Return the [x, y] coordinate for the center point of the cell that contains the specified text.  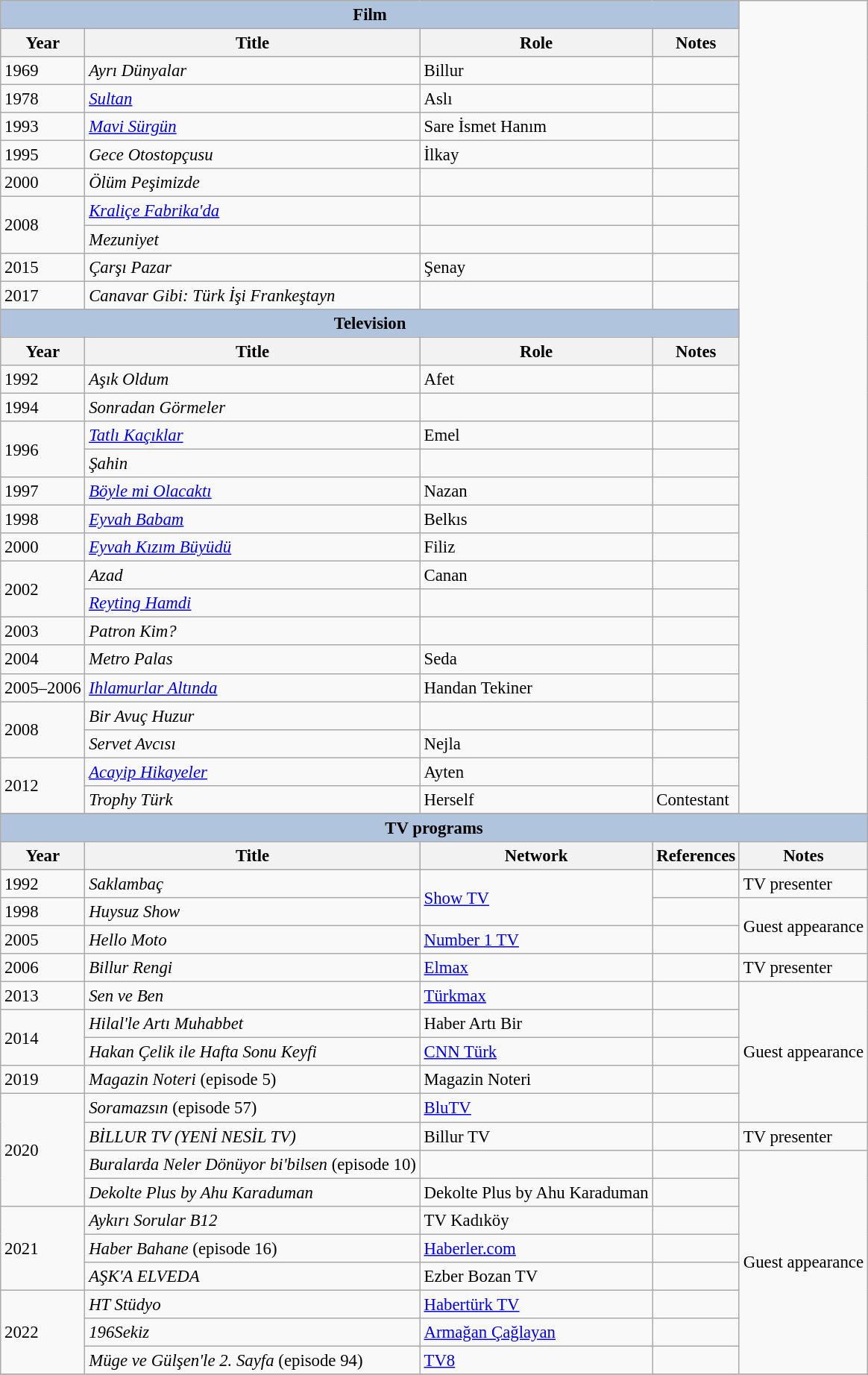
Filiz [536, 547]
2002 [43, 589]
Billur Rengi [252, 968]
BluTV [536, 1108]
1993 [43, 127]
Ayrı Dünyalar [252, 71]
2014 [43, 1038]
Canan [536, 576]
Buralarda Neler Dönüyor bi'bilsen (episode 10) [252, 1164]
AŞK'A ELVEDA [252, 1277]
Magazin Noteri (episode 5) [252, 1080]
Sonradan Görmeler [252, 407]
Sare İsmet Hanım [536, 127]
2015 [43, 267]
Hello Moto [252, 940]
1996 [43, 449]
Soramazsın (episode 57) [252, 1108]
References [696, 856]
2022 [43, 1332]
1994 [43, 407]
Müge ve Gülşen'le 2. Sayfa (episode 94) [252, 1360]
HT Stüdyo [252, 1304]
TV Kadıköy [536, 1220]
Afet [536, 380]
Nejla [536, 743]
2003 [43, 632]
196Sekiz [252, 1332]
Number 1 TV [536, 940]
Network [536, 856]
2017 [43, 295]
Seda [536, 660]
Patron Kim? [252, 632]
Haberler.com [536, 1248]
2019 [43, 1080]
Tatlı Kaçıklar [252, 435]
Böyle mi Olacaktı [252, 491]
Servet Avcısı [252, 743]
1978 [43, 99]
Mavi Sürgün [252, 127]
Eyvah Babam [252, 520]
Trophy Türk [252, 800]
Habertürk TV [536, 1304]
Emel [536, 435]
Contestant [696, 800]
1997 [43, 491]
Ezber Bozan TV [536, 1277]
Huysuz Show [252, 912]
Metro Palas [252, 660]
Show TV [536, 898]
Reyting Hamdi [252, 603]
Hilal'le Artı Muhabbet [252, 1024]
Ölüm Peşimizde [252, 183]
Ihlamurlar Altında [252, 687]
Bir Avuç Huzur [252, 716]
Kraliçe Fabrika'da [252, 211]
CNN Türk [536, 1052]
Handan Tekiner [536, 687]
2005 [43, 940]
2006 [43, 968]
TV programs [434, 828]
Elmax [536, 968]
2005–2006 [43, 687]
Çarşı Pazar [252, 267]
Mezuniyet [252, 239]
Belkıs [536, 520]
Azad [252, 576]
2012 [43, 786]
1969 [43, 71]
Sen ve Ben [252, 996]
Şenay [536, 267]
Saklambaç [252, 884]
2004 [43, 660]
Aslı [536, 99]
2013 [43, 996]
Television [370, 323]
TV8 [536, 1360]
İlkay [536, 155]
Canavar Gibi: Türk İşi Frankeştayn [252, 295]
Acayip Hikayeler [252, 772]
Ayten [536, 772]
Aşık Oldum [252, 380]
Aykırı Sorular B12 [252, 1220]
Armağan Çağlayan [536, 1332]
Haber Bahane (episode 16) [252, 1248]
1995 [43, 155]
BİLLUR TV (YENİ NESİL TV) [252, 1136]
Hakan Çelik ile Hafta Sonu Keyfi [252, 1052]
2020 [43, 1150]
Nazan [536, 491]
Haber Artı Bir [536, 1024]
Türkmax [536, 996]
Şahin [252, 463]
Billur TV [536, 1136]
Film [370, 15]
Billur [536, 71]
Herself [536, 800]
Sultan [252, 99]
Gece Otostopçusu [252, 155]
Magazin Noteri [536, 1080]
Eyvah Kızım Büyüdü [252, 547]
2021 [43, 1248]
